Scan for the cell matching the given text and deliver its [x, y] coordinate at center. 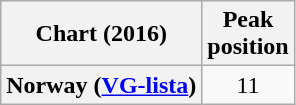
Chart (2016) [102, 34]
Peak position [248, 34]
11 [248, 85]
Norway (VG-lista) [102, 85]
